Provide the [x, y] coordinate of the cell's center where the given text is located.  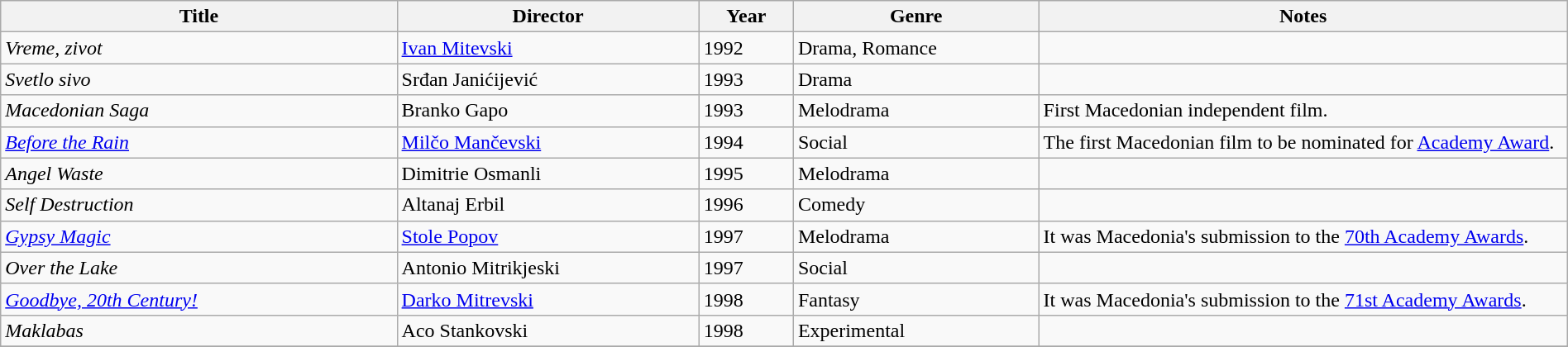
Self Destruction [198, 205]
Svetlo sivo [198, 79]
Title [198, 17]
Comedy [916, 205]
Vreme, zivot [198, 48]
Maklabas [198, 330]
Genre [916, 17]
The first Macedonian film to be nominated for Academy Award. [1303, 142]
Macedonian Saga [198, 111]
Drama, Romance [916, 48]
1996 [746, 205]
Darko Mitrevski [547, 299]
Angel Waste [198, 173]
Director [547, 17]
Experimental [916, 330]
Milčo Mančevski [547, 142]
Before the Rain [198, 142]
Aco Stankovski [547, 330]
Over the Lake [198, 268]
Ivan Mitevski [547, 48]
First Macedonian independent film. [1303, 111]
Altanaj Erbil [547, 205]
It was Macedonia's submission to the 71st Academy Awards. [1303, 299]
1994 [746, 142]
Antonio Mitrikjeski [547, 268]
Branko Gapo [547, 111]
Srđan Janićijević [547, 79]
Drama [916, 79]
Fantasy [916, 299]
1995 [746, 173]
Notes [1303, 17]
It was Macedonia's submission to the 70th Academy Awards. [1303, 236]
Goodbye, 20th Century! [198, 299]
1992 [746, 48]
Year [746, 17]
Dimitrie Osmanli [547, 173]
Gypsy Magic [198, 236]
Stole Popov [547, 236]
